Return (x, y) of the center of cell containing provided text 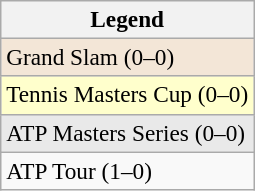
Legend (128, 19)
ATP Tour (1–0) (128, 170)
Grand Slam (0–0) (128, 57)
ATP Masters Series (0–0) (128, 133)
Tennis Masters Cup (0–0) (128, 95)
